Search for the cell housing the specified text and yield its [X, Y] center coordinate. 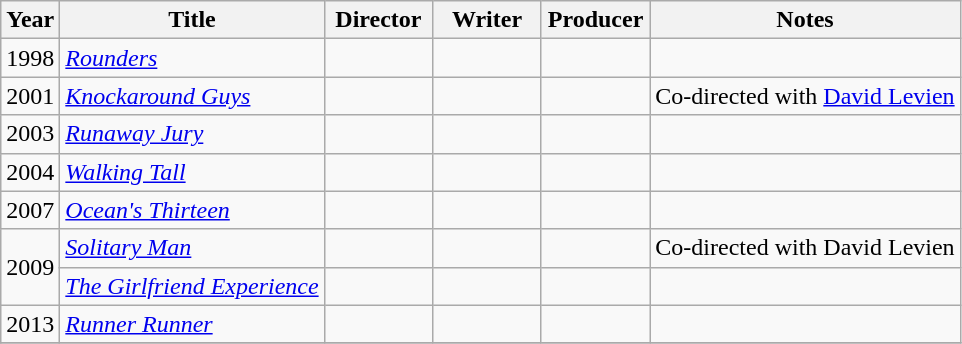
Knockaround Guys [192, 96]
Director [378, 20]
Year [30, 20]
Runner Runner [192, 324]
Ocean's Thirteen [192, 210]
Title [192, 20]
The Girlfriend Experience [192, 286]
Writer [488, 20]
Walking Tall [192, 172]
2013 [30, 324]
Producer [596, 20]
Rounders [192, 58]
2001 [30, 96]
2003 [30, 134]
Notes [805, 20]
2007 [30, 210]
1998 [30, 58]
Runaway Jury [192, 134]
Solitary Man [192, 248]
2004 [30, 172]
2009 [30, 267]
